Find where the given text appears and provide that cell's center as (X, Y) coordinate. 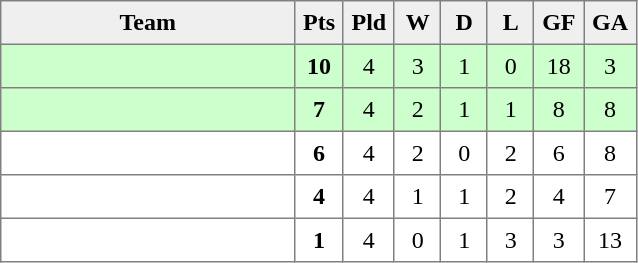
18 (559, 66)
Pts (319, 23)
W (417, 23)
L (510, 23)
D (464, 23)
GF (559, 23)
10 (319, 66)
GA (610, 23)
Pld (368, 23)
Team (148, 23)
13 (610, 240)
